Identify which cell holds the provided text, then report its (x, y) central coordinate. 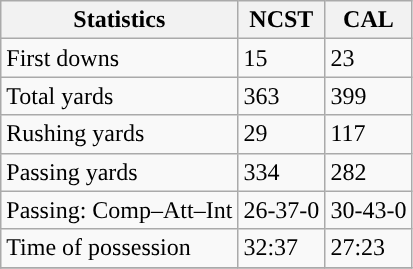
Total yards (120, 96)
27:23 (368, 248)
26-37-0 (282, 210)
First downs (120, 58)
32:37 (282, 248)
282 (368, 172)
Statistics (120, 20)
117 (368, 134)
363 (282, 96)
15 (282, 58)
29 (282, 134)
Time of possession (120, 248)
334 (282, 172)
23 (368, 58)
399 (368, 96)
CAL (368, 20)
Passing yards (120, 172)
Passing: Comp–Att–Int (120, 210)
NCST (282, 20)
30-43-0 (368, 210)
Rushing yards (120, 134)
